Capture the cell that displays the provided text and extract its (x, y) central coordinate. 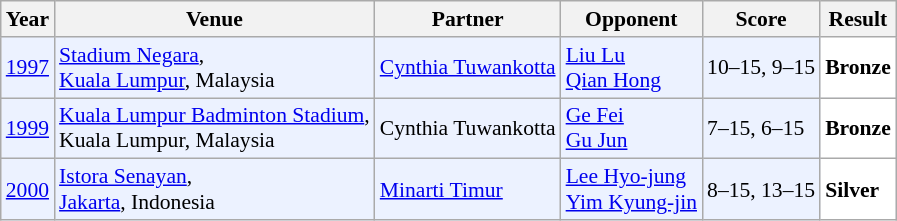
Lee Hyo-jung Yim Kyung-jin (632, 190)
Stadium Negara,Kuala Lumpur, Malaysia (214, 68)
Partner (468, 19)
Silver (858, 190)
10–15, 9–15 (761, 68)
7–15, 6–15 (761, 128)
Liu Lu Qian Hong (632, 68)
1999 (28, 128)
8–15, 13–15 (761, 190)
Year (28, 19)
Istora Senayan,Jakarta, Indonesia (214, 190)
Minarti Timur (468, 190)
Kuala Lumpur Badminton Stadium,Kuala Lumpur, Malaysia (214, 128)
Opponent (632, 19)
Result (858, 19)
2000 (28, 190)
1997 (28, 68)
Score (761, 19)
Ge Fei Gu Jun (632, 128)
Venue (214, 19)
